Identify which cell holds the provided text, then report its [x, y] central coordinate. 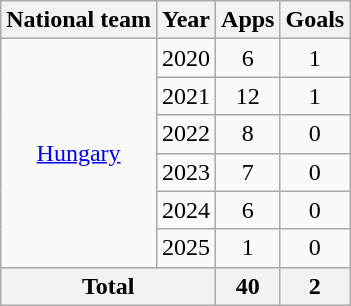
2021 [186, 96]
40 [248, 286]
2023 [186, 172]
Year [186, 20]
2 [315, 286]
12 [248, 96]
Total [108, 286]
2025 [186, 248]
7 [248, 172]
Apps [248, 20]
2024 [186, 210]
2022 [186, 134]
2020 [186, 58]
Hungary [79, 153]
Goals [315, 20]
8 [248, 134]
National team [79, 20]
